Return the (X, Y) coordinate for the center point of the cell that contains the specified text.  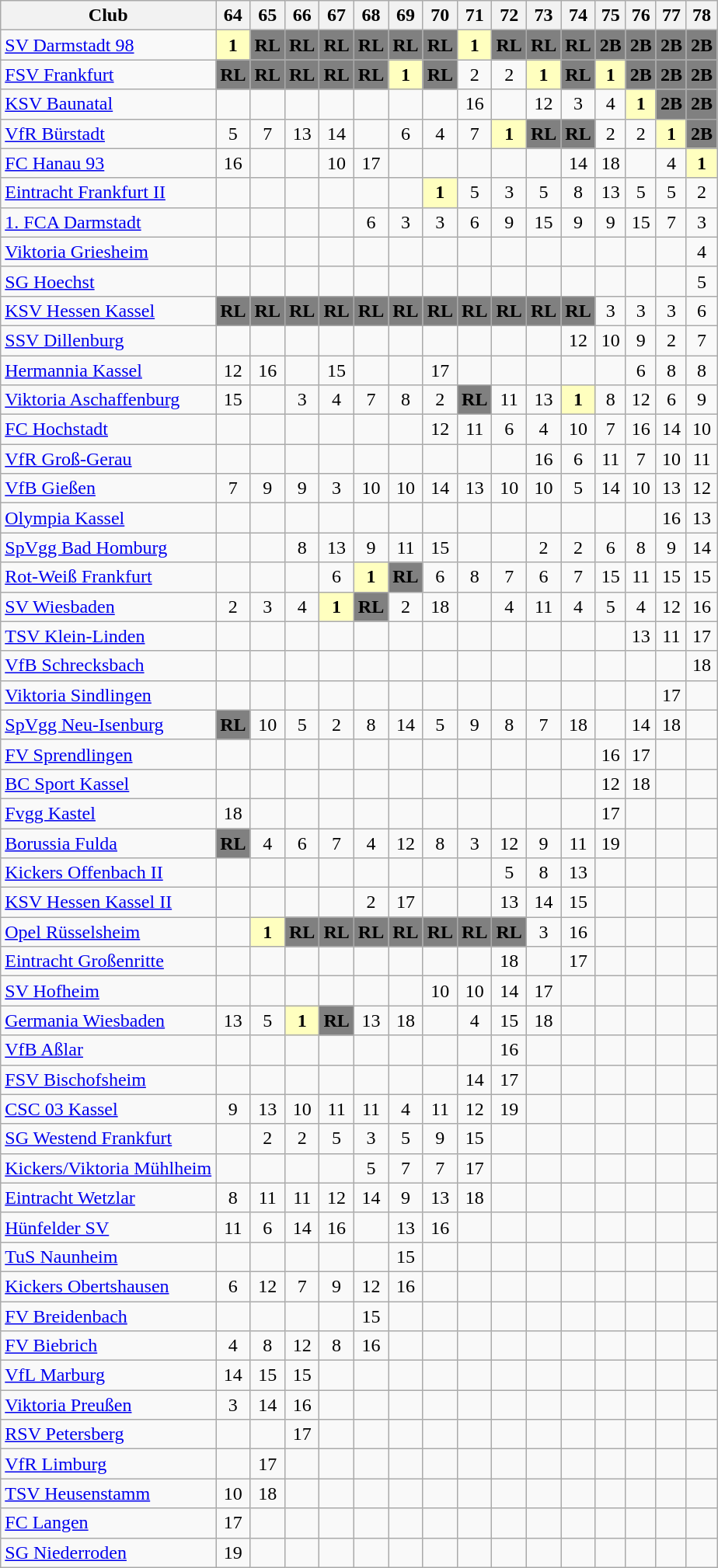
Viktoria Preußen (109, 1405)
SV Darmstadt 98 (109, 45)
RSV Petersberg (109, 1434)
Fvgg Kastel (109, 813)
KSV Baunatal (109, 104)
FC Hanau 93 (109, 163)
SSV Dillenburg (109, 340)
Kickers Offenbach II (109, 873)
VfR Bürstadt (109, 134)
77 (671, 16)
Viktoria Sindlingen (109, 695)
TuS Naunheim (109, 1257)
FSV Frankfurt (109, 75)
71 (475, 16)
FV Biebrich (109, 1346)
64 (233, 16)
VfR Limburg (109, 1464)
VfL Marburg (109, 1375)
TSV Heusenstamm (109, 1493)
VfB Schrecksbach (109, 666)
TSV Klein-Linden (109, 636)
SV Wiesbaden (109, 607)
VfB Aßlar (109, 1050)
KSV Hessen Kassel (109, 311)
78 (701, 16)
FV Sprendlingen (109, 754)
SpVgg Bad Homburg (109, 548)
Eintracht Frankfurt II (109, 193)
FSV Bischofsheim (109, 1080)
Hermannia Kassel (109, 370)
76 (640, 16)
FC Langen (109, 1523)
72 (509, 16)
Viktoria Aschaffenburg (109, 400)
Opel Rüsselsheim (109, 932)
BC Sport Kassel (109, 784)
Club (109, 16)
75 (611, 16)
65 (267, 16)
Viktoria Griesheim (109, 252)
FC Hochstadt (109, 429)
1. FCA Darmstadt (109, 222)
69 (406, 16)
SG Niederroden (109, 1552)
Eintracht Wetzlar (109, 1198)
67 (336, 16)
68 (371, 16)
VfR Groß-Gerau (109, 459)
SG Westend Frankfurt (109, 1139)
Eintracht Großenritte (109, 961)
70 (440, 16)
SV Hofheim (109, 991)
Hünfelder SV (109, 1227)
66 (301, 16)
VfB Gießen (109, 488)
FV Breidenbach (109, 1316)
SpVgg Neu-Isenburg (109, 725)
KSV Hessen Kassel II (109, 902)
Germania Wiesbaden (109, 1020)
SG Hoechst (109, 281)
Rot-Weiß Frankfurt (109, 577)
74 (578, 16)
CSC 03 Kassel (109, 1109)
73 (543, 16)
Kickers Obertshausen (109, 1286)
Olympia Kassel (109, 518)
Kickers/Viktoria Mühlheim (109, 1168)
Borussia Fulda (109, 843)
